Locate the cell with the specified text and output its (x, y) center coordinate. 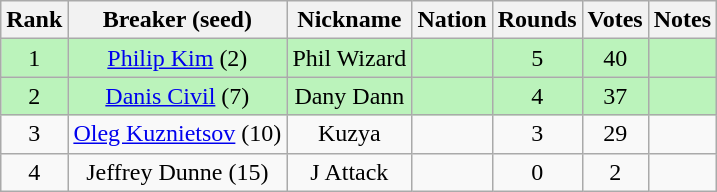
Votes (615, 20)
Philip Kim (2) (178, 58)
1 (34, 58)
Dany Dann (350, 96)
Kuzya (350, 134)
Nickname (350, 20)
Jeffrey Dunne (15) (178, 172)
5 (537, 58)
J Attack (350, 172)
Rank (34, 20)
40 (615, 58)
Danis Civil (7) (178, 96)
37 (615, 96)
Rounds (537, 20)
29 (615, 134)
0 (537, 172)
Notes (682, 20)
Oleg Kuznietsov (10) (178, 134)
Nation (452, 20)
Phil Wizard (350, 58)
Breaker (seed) (178, 20)
